Pinpoint the cell where the given text exists, returning its (X, Y) midpoint coordinate. 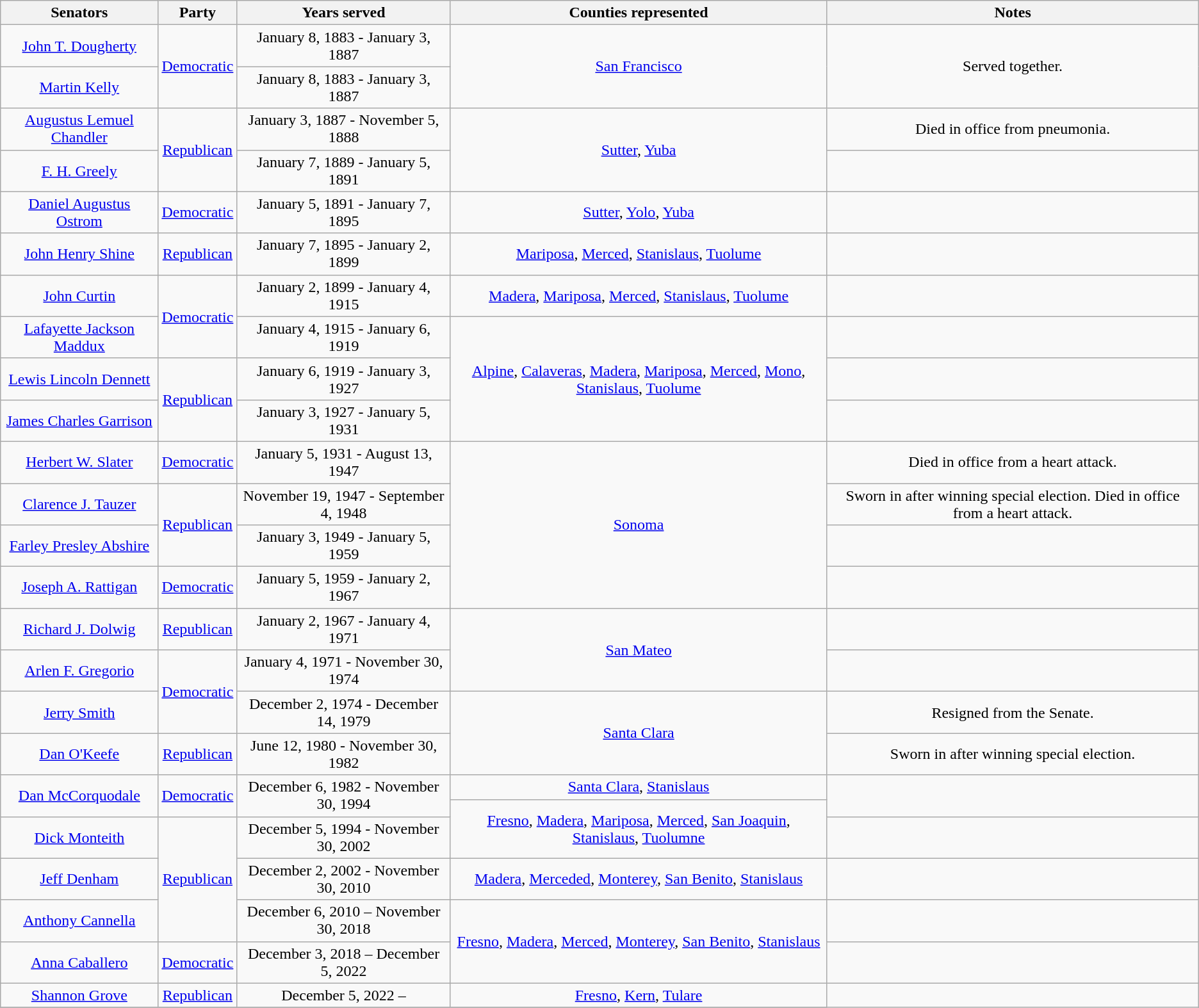
January 2, 1967 - January 4, 1971 (343, 629)
Years served (343, 13)
Arlen F. Gregorio (79, 671)
Dan O'Keefe (79, 754)
Farley Presley Abshire (79, 546)
Sutter, Yuba (639, 150)
December 2, 1974 - December 14, 1979 (343, 712)
San Mateo (639, 650)
Fresno, Kern, Tulare (639, 995)
John T. Dougherty (79, 46)
Anthony Cannella (79, 921)
Sutter, Yolo, Yuba (639, 213)
Richard J. Dolwig (79, 629)
Martin Kelly (79, 87)
John Curtin (79, 296)
Sonoma (639, 524)
Counties represented (639, 13)
Santa Clara, Stanislaus (639, 787)
December 2, 2002 - November 30, 2010 (343, 879)
Lafayette Jackson Maddux (79, 337)
Joseph A. Rattigan (79, 588)
Mariposa, Merced, Stanislaus, Tuolume (639, 254)
Dick Monteith (79, 838)
Herbert W. Slater (79, 462)
Fresno, Madera, Merced, Monterey, San Benito, Stanislaus (639, 941)
January 4, 1971 - November 30, 1974 (343, 671)
Jerry Smith (79, 712)
June 12, 1980 - November 30, 1982 (343, 754)
January 7, 1889 - January 5, 1891 (343, 170)
Fresno, Madera, Mariposa, Merced, San Joaquin, Stanislaus, Tuolumne (639, 829)
January 5, 1959 - January 2, 1967 (343, 588)
F. H. Greely (79, 170)
San Francisco (639, 67)
Shannon Grove (79, 995)
January 4, 1915 - January 6, 1919 (343, 337)
January 7, 1895 - January 2, 1899 (343, 254)
January 5, 1931 - August 13, 1947 (343, 462)
January 3, 1949 - January 5, 1959 (343, 546)
Jeff Denham (79, 879)
Notes (1013, 13)
Resigned from the Senate. (1013, 712)
January 6, 1919 - January 3, 1927 (343, 379)
Served together. (1013, 67)
Sworn in after winning special election. Died in office from a heart attack. (1013, 503)
Madera, Mariposa, Merced, Stanislaus, Tuolume (639, 296)
Santa Clara (639, 733)
Died in office from pneumonia. (1013, 129)
Party (197, 13)
Sworn in after winning special election. (1013, 754)
Senators (79, 13)
Daniel Augustus Ostrom (79, 213)
January 5, 1891 - January 7, 1895 (343, 213)
Dan McCorquodale (79, 795)
January 3, 1887 - November 5, 1888 (343, 129)
Lewis Lincoln Dennett (79, 379)
Anna Caballero (79, 962)
James Charles Garrison (79, 420)
December 5, 2022 – (343, 995)
Augustus Lemuel Chandler (79, 129)
December 3, 2018 – December 5, 2022 (343, 962)
November 19, 1947 - September 4, 1948 (343, 503)
January 2, 1899 - January 4, 1915 (343, 296)
December 6, 2010 – November 30, 2018 (343, 921)
December 5, 1994 - November 30, 2002 (343, 838)
Madera, Merceded, Monterey, San Benito, Stanislaus (639, 879)
Alpine, Calaveras, Madera, Mariposa, Merced, Mono, Stanislaus, Tuolume (639, 379)
Clarence J. Tauzer (79, 503)
December 6, 1982 - November 30, 1994 (343, 795)
John Henry Shine (79, 254)
Died in office from a heart attack. (1013, 462)
January 3, 1927 - January 5, 1931 (343, 420)
